Extract the (x, y) coordinate from the center of the cell holding the provided text.  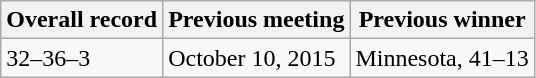
Previous meeting (256, 20)
October 10, 2015 (256, 58)
Previous winner (442, 20)
Minnesota, 41–13 (442, 58)
Overall record (82, 20)
32–36–3 (82, 58)
